Scan for the cell matching the given text and deliver its [X, Y] coordinate at center. 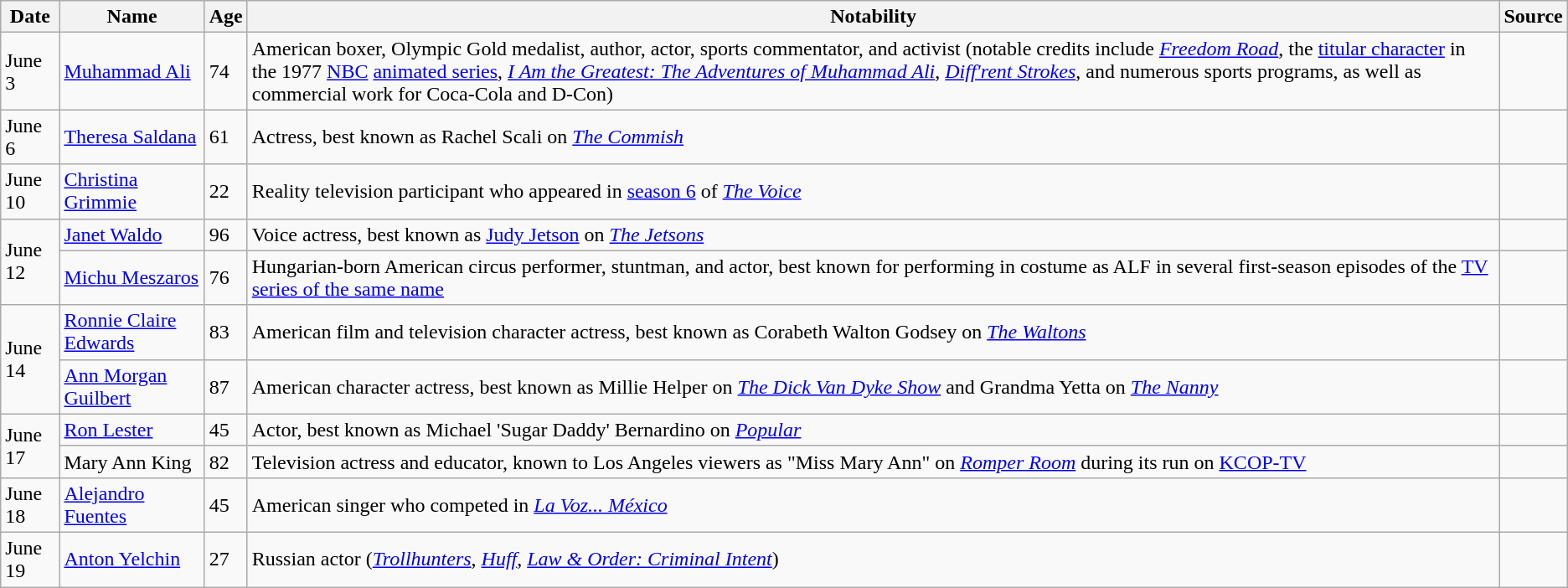
Source [1533, 17]
Christina Grimmie [132, 191]
American film and television character actress, best known as Corabeth Walton Godsey on The Waltons [873, 332]
87 [226, 387]
Name [132, 17]
Actor, best known as Michael 'Sugar Daddy' Bernardino on Popular [873, 430]
Actress, best known as Rachel Scali on The Commish [873, 137]
Ronnie Claire Edwards [132, 332]
June 6 [30, 137]
Ron Lester [132, 430]
June 17 [30, 446]
27 [226, 560]
June 3 [30, 71]
Voice actress, best known as Judy Jetson on The Jetsons [873, 235]
96 [226, 235]
Anton Yelchin [132, 560]
Age [226, 17]
Ann Morgan Guilbert [132, 387]
Television actress and educator, known to Los Angeles viewers as "Miss Mary Ann" on Romper Room during its run on KCOP-TV [873, 462]
Janet Waldo [132, 235]
61 [226, 137]
82 [226, 462]
74 [226, 71]
Date [30, 17]
American singer who competed in La Voz... México [873, 504]
Muhammad Ali [132, 71]
June 12 [30, 261]
83 [226, 332]
Theresa Saldana [132, 137]
76 [226, 278]
Notability [873, 17]
Reality television participant who appeared in season 6 of The Voice [873, 191]
Mary Ann King [132, 462]
Michu Meszaros [132, 278]
June 14 [30, 359]
June 10 [30, 191]
June 19 [30, 560]
Russian actor (Trollhunters, Huff, Law & Order: Criminal Intent) [873, 560]
22 [226, 191]
American character actress, best known as Millie Helper on The Dick Van Dyke Show and Grandma Yetta on The Nanny [873, 387]
June 18 [30, 504]
Alejandro Fuentes [132, 504]
